Provide the (x, y) coordinate of the cell's center where the given text is located.  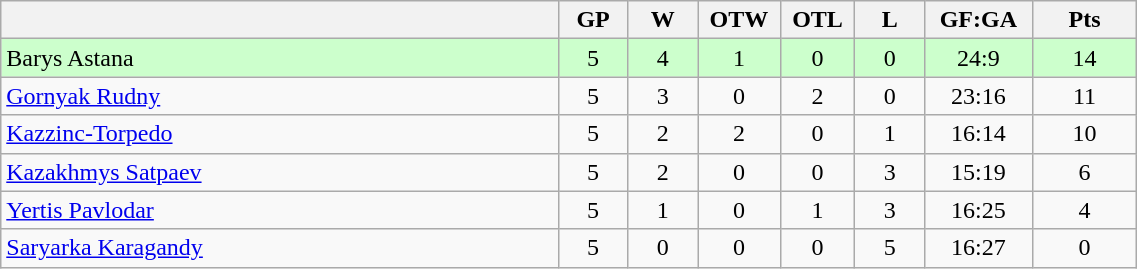
10 (1084, 134)
Saryarka Karagandy (280, 248)
Pts (1084, 20)
Gornyak Rudny (280, 96)
11 (1084, 96)
23:16 (978, 96)
24:9 (978, 58)
14 (1084, 58)
GF:GA (978, 20)
Kazakhmys Satpaev (280, 172)
Barys Astana (280, 58)
16:14 (978, 134)
OTL (818, 20)
15:19 (978, 172)
6 (1084, 172)
OTW (740, 20)
Kazzinc-Torpedo (280, 134)
16:27 (978, 248)
W (663, 20)
GP (593, 20)
L (890, 20)
16:25 (978, 210)
Yertis Pavlodar (280, 210)
